Output the (x, y) coordinate of the center of the cell containing the given text.  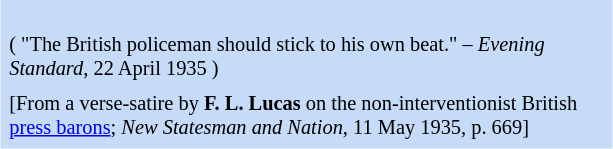
( "The British policeman should stick to his own beat." – Evening Standard, 22 April 1935 ) (306, 46)
[From a verse-satire by F. L. Lucas on the non-interventionist British press barons; New Statesman and Nation, 11 May 1935, p. 669] (306, 116)
